Provide the (x, y) coordinate of the cell's center where the given text is located.  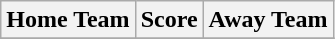
Home Team (68, 20)
Score (169, 20)
Away Team (268, 20)
